Determine the (X, Y) coordinate at the center of the cell enclosing the given text.  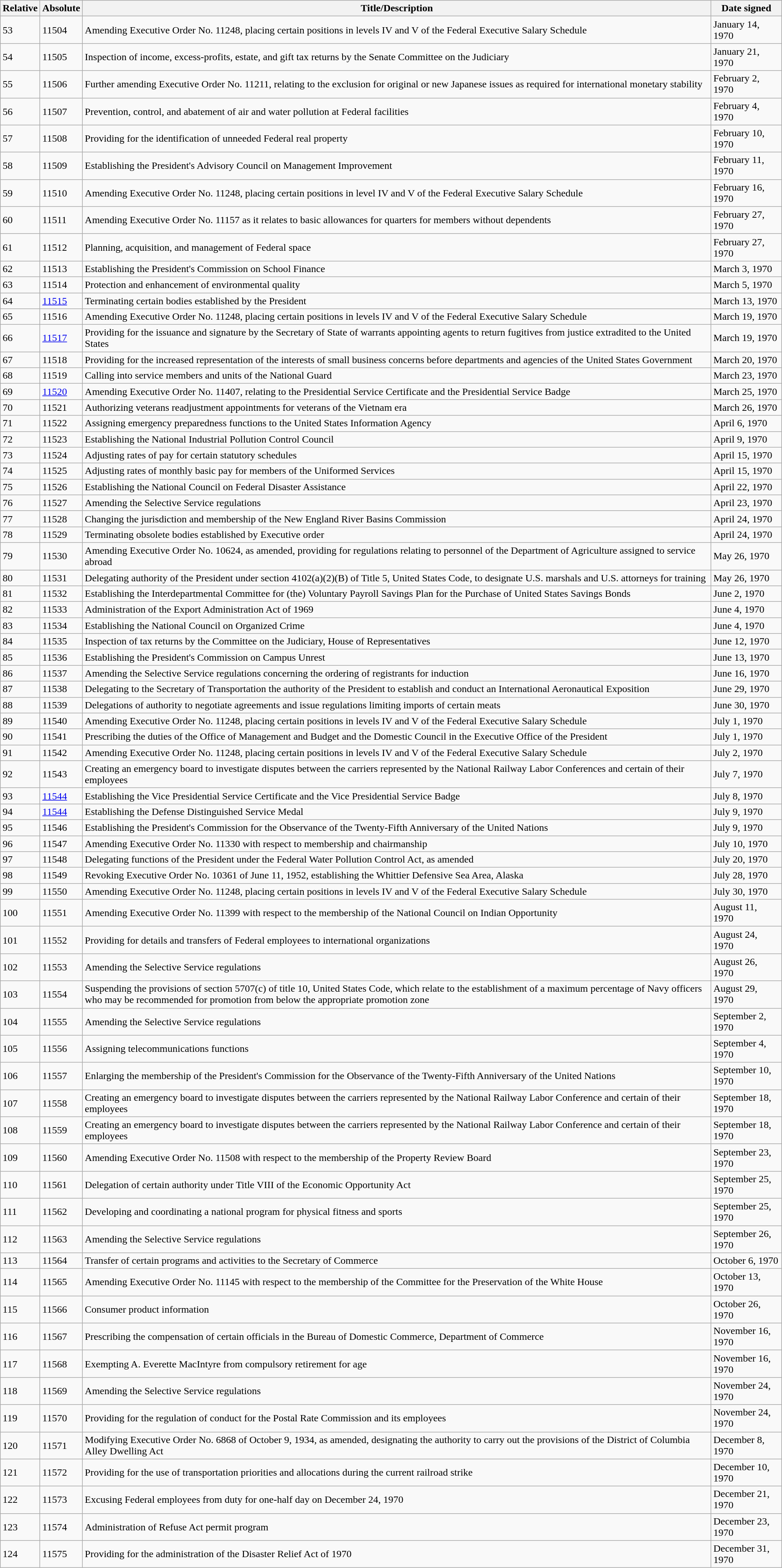
July 2, 1970 (746, 753)
December 8, 1970 (746, 1445)
March 13, 1970 (746, 300)
72 (20, 439)
11509 (61, 165)
February 4, 1970 (746, 111)
11567 (61, 1336)
Providing for details and transfers of Federal employees to international organizations (397, 940)
99 (20, 891)
July 7, 1970 (746, 774)
80 (20, 578)
June 29, 1970 (746, 689)
Excusing Federal employees from duty for one-half day on December 24, 1970 (397, 1499)
11515 (61, 300)
Transfer of certain programs and activities to the Secretary of Commerce (397, 1261)
59 (20, 193)
11571 (61, 1445)
11521 (61, 407)
53 (20, 30)
11538 (61, 689)
71 (20, 423)
September 4, 1970 (746, 1049)
September 2, 1970 (746, 1021)
11523 (61, 439)
119 (20, 1418)
11543 (61, 774)
February 2, 1970 (746, 84)
September 10, 1970 (746, 1076)
73 (20, 455)
70 (20, 407)
Assigning emergency preparedness functions to the United States Information Agency (397, 423)
63 (20, 285)
Administration of Refuse Act permit program (397, 1527)
11541 (61, 737)
Assigning telecommunications functions (397, 1049)
June 2, 1970 (746, 594)
Establishing the National Council on Organized Crime (397, 626)
11535 (61, 641)
11526 (61, 487)
Administration of the Export Administration Act of 1969 (397, 610)
11505 (61, 57)
64 (20, 300)
January 14, 1970 (746, 30)
October 26, 1970 (746, 1310)
96 (20, 844)
11560 (61, 1158)
April 22, 1970 (746, 487)
98 (20, 876)
95 (20, 827)
68 (20, 376)
January 21, 1970 (746, 57)
111 (20, 1212)
85 (20, 657)
December 10, 1970 (746, 1473)
11537 (61, 673)
110 (20, 1184)
11562 (61, 1212)
58 (20, 165)
Providing for the identification of unneeded Federal real property (397, 139)
Amending the Selective Service regulations concerning the ordering of registrants for induction (397, 673)
97 (20, 860)
11557 (61, 1076)
105 (20, 1049)
11529 (61, 535)
October 6, 1970 (746, 1261)
Prescribing the compensation of certain officials in the Bureau of Domestic Commerce, Department of Commerce (397, 1336)
11504 (61, 30)
June 30, 1970 (746, 705)
108 (20, 1130)
112 (20, 1239)
87 (20, 689)
11528 (61, 519)
101 (20, 940)
Title/Description (397, 8)
123 (20, 1527)
91 (20, 753)
11542 (61, 753)
Amending Executive Order No. 11407, relating to the Presidential Service Certificate and the Presidential Service Badge (397, 392)
11532 (61, 594)
109 (20, 1158)
92 (20, 774)
June 13, 1970 (746, 657)
July 10, 1970 (746, 844)
90 (20, 737)
October 13, 1970 (746, 1282)
December 23, 1970 (746, 1527)
February 16, 1970 (746, 193)
Establishing the Vice Presidential Service Certificate and the Vice Presidential Service Badge (397, 796)
82 (20, 610)
61 (20, 247)
Changing the jurisdiction and membership of the New England River Basins Commission (397, 519)
Terminating obsolete bodies established by Executive order (397, 535)
Establishing the National Council on Federal Disaster Assistance (397, 487)
11540 (61, 721)
July 20, 1970 (746, 860)
Establishing the President's Commission for the Observance of the Twenty-Fifth Anniversary of the United Nations (397, 827)
100 (20, 913)
11527 (61, 503)
Developing and coordinating a national program for physical fitness and sports (397, 1212)
Revoking Executive Order No. 10361 of June 11, 1952, establishing the Whittier Defensive Sea Area, Alaska (397, 876)
54 (20, 57)
11506 (61, 84)
11555 (61, 1021)
11522 (61, 423)
11536 (61, 657)
79 (20, 556)
11508 (61, 139)
April 23, 1970 (746, 503)
Amending Executive Order No. 11248, placing certain positions in level IV and V of the Federal Executive Salary Schedule (397, 193)
Protection and enhancement of environmental quality (397, 285)
81 (20, 594)
11531 (61, 578)
11563 (61, 1239)
Relative (20, 8)
120 (20, 1445)
11519 (61, 376)
Adjusting rates of monthly basic pay for members of the Uniformed Services (397, 471)
Establishing the President's Advisory Council on Management Improvement (397, 165)
107 (20, 1103)
11549 (61, 876)
83 (20, 626)
102 (20, 967)
11534 (61, 626)
Establishing the National Industrial Pollution Control Council (397, 439)
Amending Executive Order No. 11145 with respect to the membership of the Committee for the Preservation of the White House (397, 1282)
11514 (61, 285)
Exempting A. Everette MacIntyre from compulsory retirement for age (397, 1364)
11548 (61, 860)
July 8, 1970 (746, 796)
Establishing the Interdepartmental Committee for (the) Voluntary Payroll Savings Plan for the Purchase of United States Savings Bonds (397, 594)
11573 (61, 1499)
11530 (61, 556)
113 (20, 1261)
Establishing the President's Commission on School Finance (397, 269)
11525 (61, 471)
11569 (61, 1391)
Providing for the use of transportation priorities and allocations during the current railroad strike (397, 1473)
11570 (61, 1418)
117 (20, 1364)
February 10, 1970 (746, 139)
78 (20, 535)
Providing for the regulation of conduct for the Postal Rate Commission and its employees (397, 1418)
11533 (61, 610)
August 29, 1970 (746, 995)
65 (20, 317)
118 (20, 1391)
September 26, 1970 (746, 1239)
11559 (61, 1130)
121 (20, 1473)
Prescribing the duties of the Office of Management and Budget and the Domestic Council in the Executive Office of the President (397, 737)
February 11, 1970 (746, 165)
Absolute (61, 8)
Enlarging the membership of the President's Commission for the Observance of the Twenty-Fifth Anniversary of the United Nations (397, 1076)
55 (20, 84)
11516 (61, 317)
Amending Executive Order No. 11330 with respect to membership and chairmanship (397, 844)
77 (20, 519)
11546 (61, 827)
86 (20, 673)
August 26, 1970 (746, 967)
July 30, 1970 (746, 891)
Date signed (746, 8)
Inspection of tax returns by the Committee on the Judiciary, House of Representatives (397, 641)
103 (20, 995)
Inspection of income, excess-profits, estate, and gift tax returns by the Senate Committee on the Judiciary (397, 57)
11518 (61, 360)
Adjusting rates of pay for certain statutory schedules (397, 455)
June 16, 1970 (746, 673)
Consumer product information (397, 1310)
56 (20, 111)
March 23, 1970 (746, 376)
March 5, 1970 (746, 285)
84 (20, 641)
September 23, 1970 (746, 1158)
Establishing the President's Commission on Campus Unrest (397, 657)
11520 (61, 392)
11507 (61, 111)
124 (20, 1554)
Delegation of certain authority under Title VIII of the Economic Opportunity Act (397, 1184)
March 25, 1970 (746, 392)
11565 (61, 1282)
76 (20, 503)
11564 (61, 1261)
July 28, 1970 (746, 876)
Calling into service members and units of the National Guard (397, 376)
11524 (61, 455)
March 26, 1970 (746, 407)
Amending Executive Order No. 11157 as it relates to basic allowances for quarters for members without dependents (397, 220)
11512 (61, 247)
11568 (61, 1364)
62 (20, 269)
11513 (61, 269)
April 6, 1970 (746, 423)
April 9, 1970 (746, 439)
11547 (61, 844)
Terminating certain bodies established by the President (397, 300)
75 (20, 487)
11551 (61, 913)
Providing for the administration of the Disaster Relief Act of 1970 (397, 1554)
August 24, 1970 (746, 940)
67 (20, 360)
Authorizing veterans readjustment appointments for veterans of the Vietnam era (397, 407)
June 12, 1970 (746, 641)
December 21, 1970 (746, 1499)
Delegating to the Secretary of Transportation the authority of the President to establish and conduct an International Aeronautical Exposition (397, 689)
Amending Executive Order No. 11508 with respect to the membership of the Property Review Board (397, 1158)
93 (20, 796)
11558 (61, 1103)
11553 (61, 967)
11575 (61, 1554)
March 20, 1970 (746, 360)
Delegating functions of the President under the Federal Water Pollution Control Act, as amended (397, 860)
115 (20, 1310)
94 (20, 812)
December 31, 1970 (746, 1554)
11556 (61, 1049)
11517 (61, 339)
88 (20, 705)
Delegations of authority to negotiate agreements and issue regulations limiting imports of certain meats (397, 705)
Establishing the Defense Distinguished Service Medal (397, 812)
116 (20, 1336)
11550 (61, 891)
66 (20, 339)
11574 (61, 1527)
Planning, acquisition, and management of Federal space (397, 247)
11572 (61, 1473)
11554 (61, 995)
11539 (61, 705)
11511 (61, 220)
106 (20, 1076)
114 (20, 1282)
11510 (61, 193)
60 (20, 220)
11566 (61, 1310)
Amending Executive Order No. 11399 with respect to the membership of the National Council on Indian Opportunity (397, 913)
March 3, 1970 (746, 269)
57 (20, 139)
122 (20, 1499)
69 (20, 392)
11552 (61, 940)
11561 (61, 1184)
August 11, 1970 (746, 913)
89 (20, 721)
104 (20, 1021)
74 (20, 471)
Prevention, control, and abatement of air and water pollution at Federal facilities (397, 111)
